Capture the cell that displays the provided text and extract its [x, y] central coordinate. 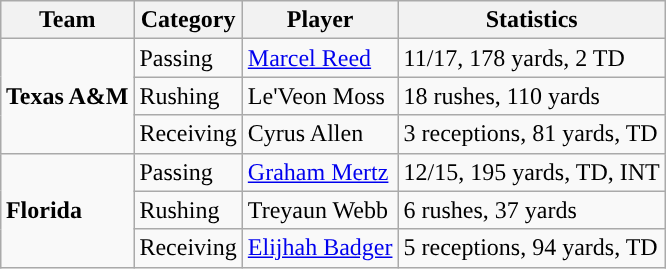
Player [320, 20]
6 rushes, 37 yards [532, 210]
Marcel Reed [320, 58]
Elijhah Badger [320, 248]
Le'Veon Moss [320, 96]
Statistics [532, 20]
Graham Mertz [320, 172]
Texas A&M [67, 96]
5 receptions, 94 yards, TD [532, 248]
11/17, 178 yards, 2 TD [532, 58]
Category [188, 20]
Florida [67, 210]
18 rushes, 110 yards [532, 96]
Team [67, 20]
Treyaun Webb [320, 210]
Cyrus Allen [320, 134]
3 receptions, 81 yards, TD [532, 134]
12/15, 195 yards, TD, INT [532, 172]
